Return the (x, y) coordinate for the center point of the cell that contains the specified text.  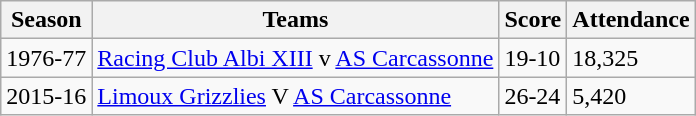
Attendance (631, 20)
2015-16 (46, 96)
Season (46, 20)
18,325 (631, 58)
5,420 (631, 96)
26-24 (533, 96)
Teams (296, 20)
Score (533, 20)
Racing Club Albi XIII v AS Carcassonne (296, 58)
19-10 (533, 58)
1976-77 (46, 58)
Limoux Grizzlies V AS Carcassonne (296, 96)
